Scan for the cell matching the given text and deliver its [x, y] coordinate at center. 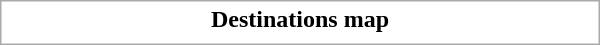
Destinations map [300, 19]
